From the cell containing the given text, extract its center point as (x, y) coordinate. 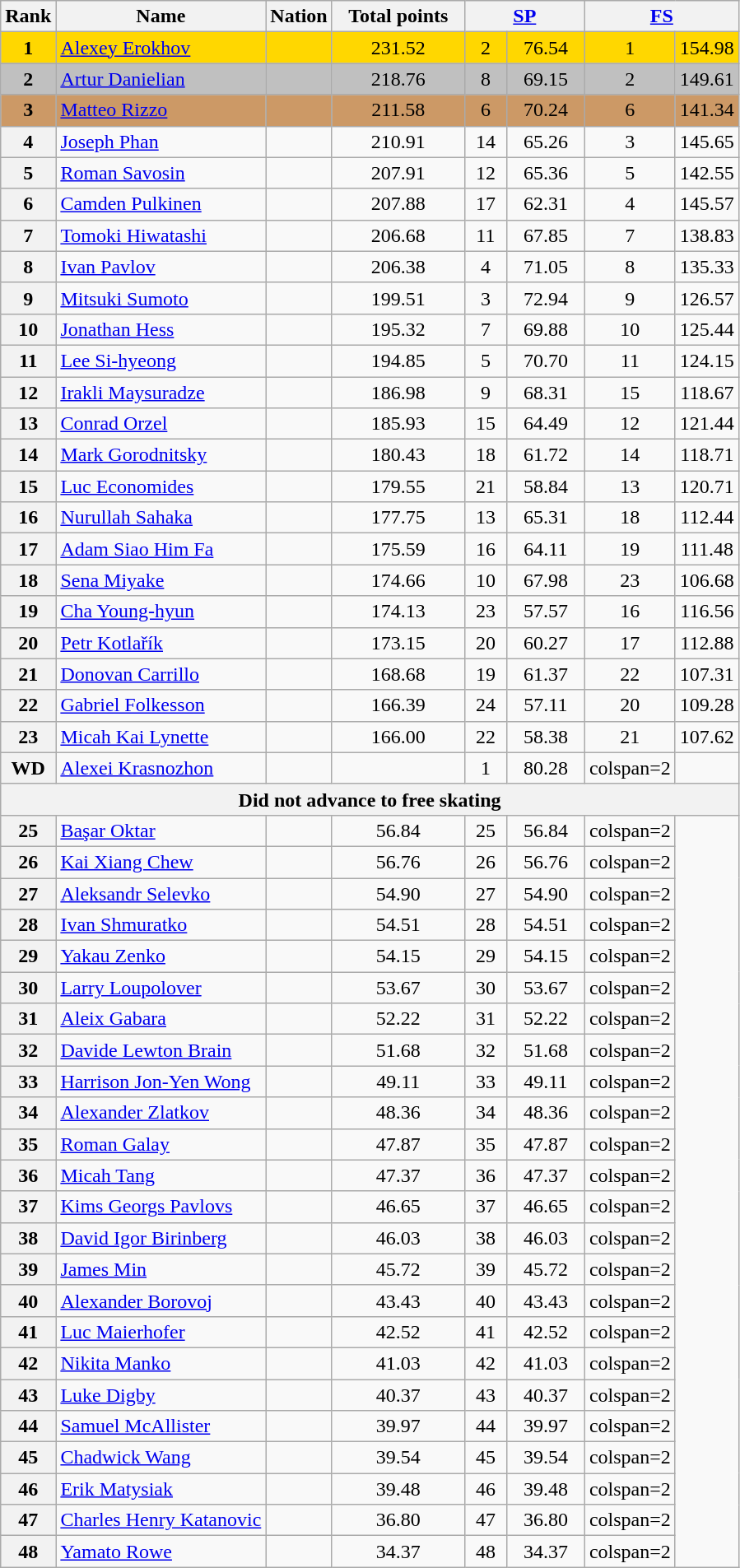
107.31 (706, 674)
Micah Tang (161, 1175)
72.94 (545, 298)
James Min (161, 1269)
64.11 (545, 549)
142.55 (706, 173)
177.75 (398, 518)
57.11 (545, 705)
Lee Si-hyeong (161, 361)
Artur Danielian (161, 79)
62.31 (545, 204)
174.66 (398, 580)
60.27 (545, 643)
Kai Xiang Chew (161, 862)
121.44 (706, 424)
Davide Lewton Brain (161, 1050)
Donovan Carrillo (161, 674)
Joseph Phan (161, 142)
Roman Savosin (161, 173)
118.71 (706, 455)
109.28 (706, 705)
Aleksandr Selevko (161, 893)
Yakau Zenko (161, 956)
124.15 (706, 361)
199.51 (398, 298)
166.39 (398, 705)
Gabriel Folkesson (161, 705)
61.72 (545, 455)
Camden Pulkinen (161, 204)
Alexander Zlatkov (161, 1113)
Petr Kotlařík (161, 643)
Alexey Erokhov (161, 48)
Cha Young-hyun (161, 612)
69.15 (545, 79)
125.44 (706, 329)
120.71 (706, 486)
24 (486, 705)
Alexei Krasnozhon (161, 768)
Luke Digby (161, 1395)
SP (524, 16)
138.83 (706, 235)
166.00 (398, 737)
Did not advance to free skating (370, 799)
80.28 (545, 768)
Harrison Jon-Yen Wong (161, 1082)
Luc Maierhofer (161, 1332)
106.68 (706, 580)
179.55 (398, 486)
Ivan Pavlov (161, 267)
Nurullah Sahaka (161, 518)
Luc Economides (161, 486)
116.56 (706, 612)
Nikita Manko (161, 1363)
64.49 (545, 424)
Jonathan Hess (161, 329)
Erik Matysiak (161, 1489)
Kims Georgs Pavlovs (161, 1207)
Tomoki Hiwatashi (161, 235)
65.36 (545, 173)
141.34 (706, 110)
David Igor Birinberg (161, 1238)
58.38 (545, 737)
Sena Miyake (161, 580)
69.88 (545, 329)
111.48 (706, 549)
107.62 (706, 737)
70.70 (545, 361)
Mark Gorodnitsky (161, 455)
61.37 (545, 674)
186.98 (398, 393)
Total points (398, 16)
207.91 (398, 173)
70.24 (545, 110)
Mitsuki Sumoto (161, 298)
185.93 (398, 424)
173.15 (398, 643)
194.85 (398, 361)
Larry Loupolover (161, 988)
57.57 (545, 612)
145.57 (706, 204)
112.44 (706, 518)
154.98 (706, 48)
174.13 (398, 612)
Irakli Maysuradze (161, 393)
Name (161, 16)
Nation (299, 16)
65.26 (545, 142)
145.65 (706, 142)
58.84 (545, 486)
Samuel McAllister (161, 1426)
Adam Siao Him Fa (161, 549)
231.52 (398, 48)
112.88 (706, 643)
Conrad Orzel (161, 424)
149.61 (706, 79)
Yamato Rowe (161, 1552)
Micah Kai Lynette (161, 737)
206.68 (398, 235)
WD (28, 768)
Matteo Rizzo (161, 110)
Chadwick Wang (161, 1458)
180.43 (398, 455)
67.98 (545, 580)
206.38 (398, 267)
67.85 (545, 235)
135.33 (706, 267)
Roman Galay (161, 1144)
71.05 (545, 267)
211.58 (398, 110)
207.88 (398, 204)
Alexander Borovoj (161, 1300)
Charles Henry Katanovic (161, 1520)
195.32 (398, 329)
168.68 (398, 674)
210.91 (398, 142)
65.31 (545, 518)
Başar Oktar (161, 831)
218.76 (398, 79)
68.31 (545, 393)
Rank (28, 16)
118.67 (706, 393)
76.54 (545, 48)
126.57 (706, 298)
Aleix Gabara (161, 1019)
175.59 (398, 549)
Ivan Shmuratko (161, 925)
FS (662, 16)
